Determine the [x, y] coordinate at the center of the cell enclosing the given text.  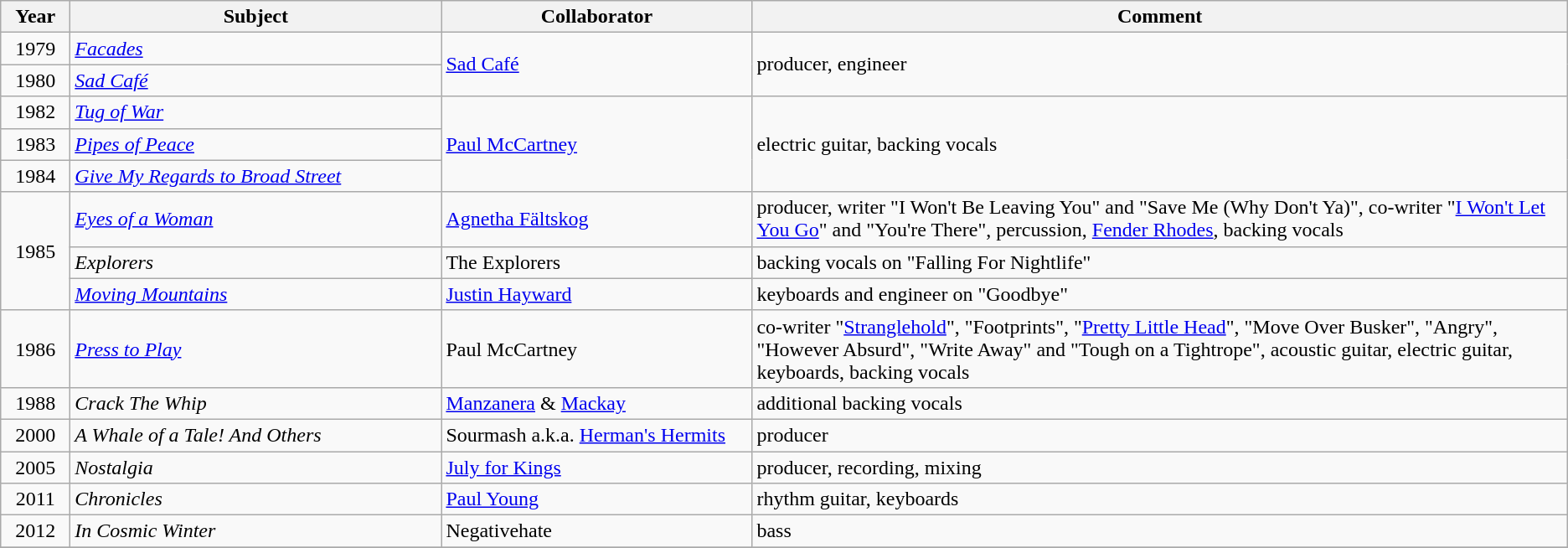
2011 [35, 499]
electric guitar, backing vocals [1159, 144]
1985 [35, 251]
Crack The Whip [256, 403]
1980 [35, 80]
producer [1159, 435]
Moving Mountains [256, 294]
additional backing vocals [1159, 403]
Negativehate [596, 531]
Collaborator [596, 17]
Paul Young [596, 499]
1979 [35, 49]
Justin Hayward [596, 294]
Manzanera & Mackay [596, 403]
Sourmash a.k.a. Herman's Hermits [596, 435]
Nostalgia [256, 467]
2005 [35, 467]
Pipes of Peace [256, 144]
Press to Play [256, 349]
Tug of War [256, 112]
2012 [35, 531]
rhythm guitar, keyboards [1159, 499]
producer, recording, mixing [1159, 467]
Subject [256, 17]
Explorers [256, 262]
Year [35, 17]
The Explorers [596, 262]
In Cosmic Winter [256, 531]
Give My Regards to Broad Street [256, 176]
bass [1159, 531]
1984 [35, 176]
keyboards and engineer on "Goodbye" [1159, 294]
Eyes of a Woman [256, 220]
July for Kings [596, 467]
Chronicles [256, 499]
1982 [35, 112]
producer, engineer [1159, 65]
backing vocals on "Falling For Nightlife" [1159, 262]
Facades [256, 49]
Agnetha Fältskog [596, 220]
1986 [35, 349]
2000 [35, 435]
1988 [35, 403]
Comment [1159, 17]
1983 [35, 144]
A Whale of a Tale! And Others [256, 435]
